Capture the cell that displays the provided text and extract its [X, Y] central coordinate. 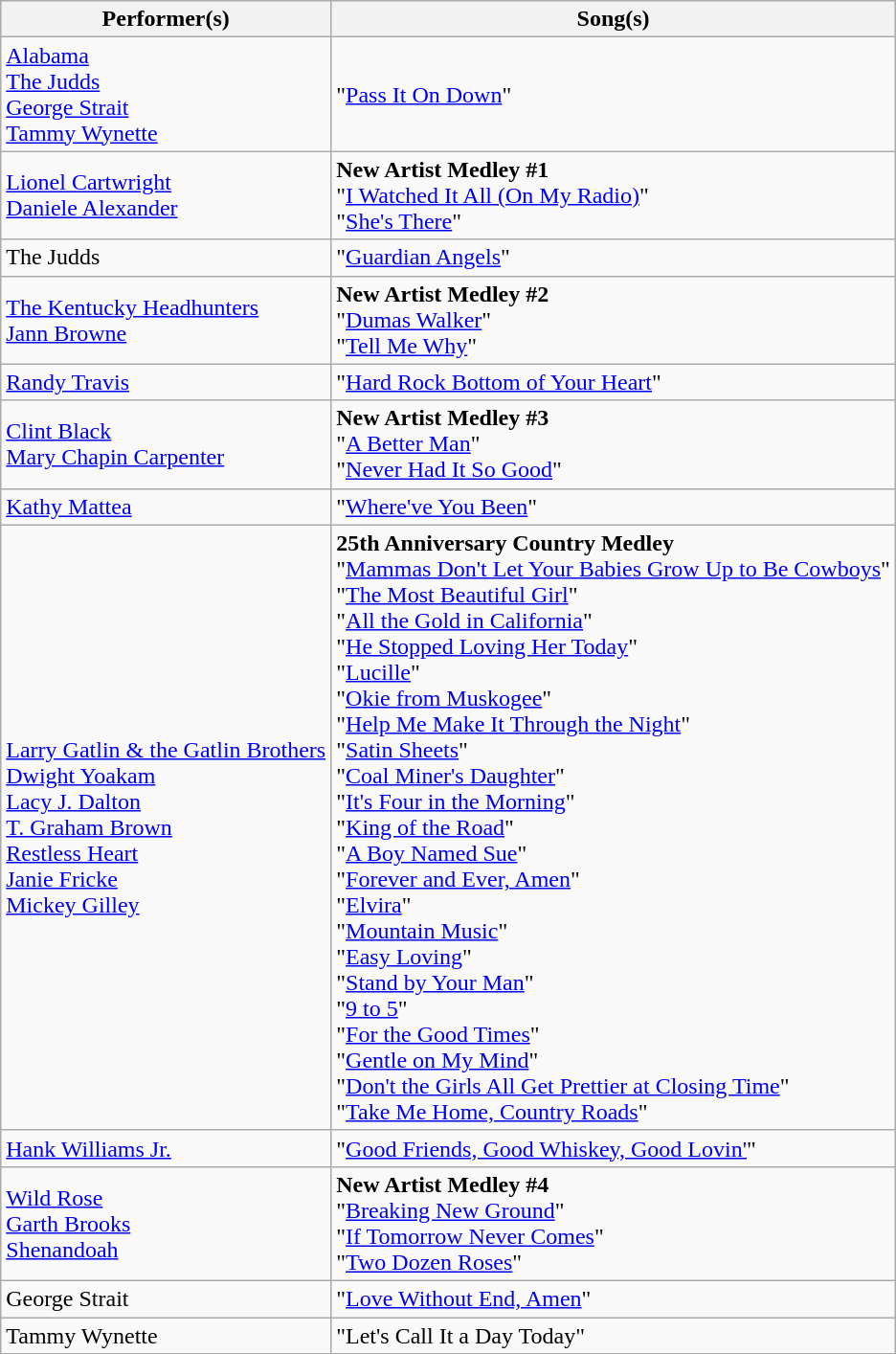
Hank Williams Jr. [167, 1148]
The Judds [167, 258]
"Guardian Angels" [614, 258]
"Good Friends, Good Whiskey, Good Lovin'" [614, 1148]
New Artist Medley #3"A Better Man""Never Had It So Good" [614, 444]
"Love Without End, Amen" [614, 1298]
George Strait [167, 1298]
Lionel CartwrightDaniele Alexander [167, 195]
"Where've You Been" [614, 507]
"Pass It On Down" [614, 94]
Performer(s) [167, 19]
The Kentucky HeadhuntersJann Browne [167, 320]
New Artist Medley #4"Breaking New Ground""If Tomorrow Never Comes""Two Dozen Roses" [614, 1224]
Wild RoseGarth BrooksShenandoah [167, 1224]
Randy Travis [167, 382]
New Artist Medley #1"I Watched It All (On My Radio)""She's There" [614, 195]
"Hard Rock Bottom of Your Heart" [614, 382]
AlabamaThe JuddsGeorge StraitTammy Wynette [167, 94]
Kathy Mattea [167, 507]
Tammy Wynette [167, 1336]
Larry Gatlin & the Gatlin BrothersDwight YoakamLacy J. DaltonT. Graham BrownRestless HeartJanie FrickeMickey Gilley [167, 827]
"Let's Call It a Day Today" [614, 1336]
New Artist Medley #2"Dumas Walker""Tell Me Why" [614, 320]
Clint BlackMary Chapin Carpenter [167, 444]
Song(s) [614, 19]
